Return the [x, y] coordinate for the center point of the cell that contains the specified text.  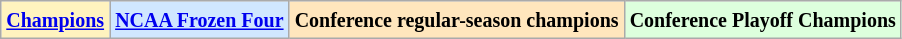
Champions [56, 20]
Conference regular-season champions [456, 20]
Conference Playoff Champions [762, 20]
NCAA Frozen Four [200, 20]
